Locate the cell with the specified text and output its [X, Y] center coordinate. 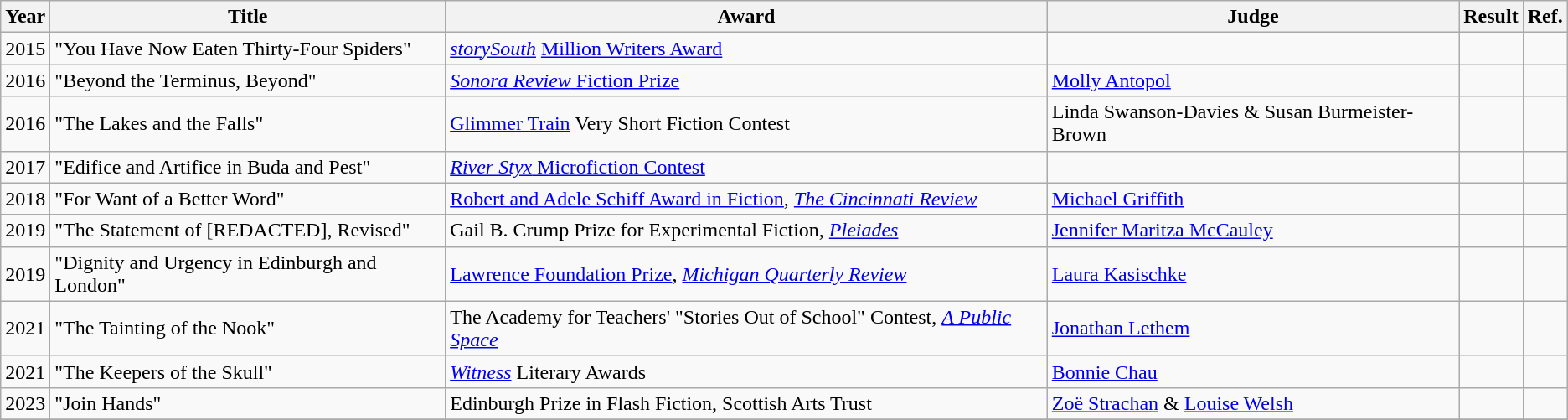
storySouth Million Writers Award [747, 49]
Title [248, 17]
"The Tainting of the Nook" [248, 329]
Linda Swanson-Davies & Susan Burmeister-Brown [1253, 124]
"Dignity and Urgency in Edinburgh and London" [248, 273]
2015 [25, 49]
The Academy for Teachers' "Stories Out of School" Contest, A Public Space [747, 329]
Molly Antopol [1253, 80]
Result [1491, 17]
Ref. [1545, 17]
"The Lakes and the Falls" [248, 124]
Gail B. Crump Prize for Experimental Fiction, Pleiades [747, 231]
"For Want of a Better Word" [248, 199]
Year [25, 17]
2017 [25, 167]
"Edifice and Artifice in Buda and Pest" [248, 167]
Jennifer Maritza McCauley [1253, 231]
Glimmer Train Very Short Fiction Contest [747, 124]
Judge [1253, 17]
2018 [25, 199]
2023 [25, 403]
Jonathan Lethem [1253, 329]
Witness Literary Awards [747, 371]
Lawrence Foundation Prize, Michigan Quarterly Review [747, 273]
"You Have Now Eaten Thirty-Four Spiders" [248, 49]
"The Keepers of the Skull" [248, 371]
Robert and Adele Schiff Award in Fiction, The Cincinnati Review [747, 199]
"Beyond the Terminus, Beyond" [248, 80]
Laura Kasischke [1253, 273]
River Styx Microfiction Contest [747, 167]
Edinburgh Prize in Flash Fiction, Scottish Arts Trust [747, 403]
Sonora Review Fiction Prize [747, 80]
Michael Griffith [1253, 199]
"Join Hands" [248, 403]
"The Statement of [REDACTED], Revised" [248, 231]
Zoë Strachan & Louise Welsh [1253, 403]
Bonnie Chau [1253, 371]
Award [747, 17]
